Determine the (x, y) coordinate at the center of the cell enclosing the given text.  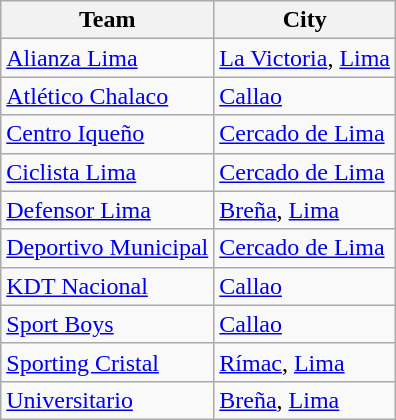
City (305, 20)
Sport Boys (108, 324)
Universitario (108, 400)
Sporting Cristal (108, 362)
Atlético Chalaco (108, 96)
La Victoria, Lima (305, 58)
Centro Iqueño (108, 134)
KDT Nacional (108, 286)
Defensor Lima (108, 210)
Ciclista Lima (108, 172)
Rímac, Lima (305, 362)
Deportivo Municipal (108, 248)
Alianza Lima (108, 58)
Team (108, 20)
